Find where the given text appears and provide that cell's center as (X, Y) coordinate. 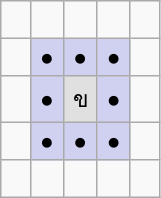
ข (80, 100)
